Provide the [x, y] coordinate of the cell's center where the given text is located.  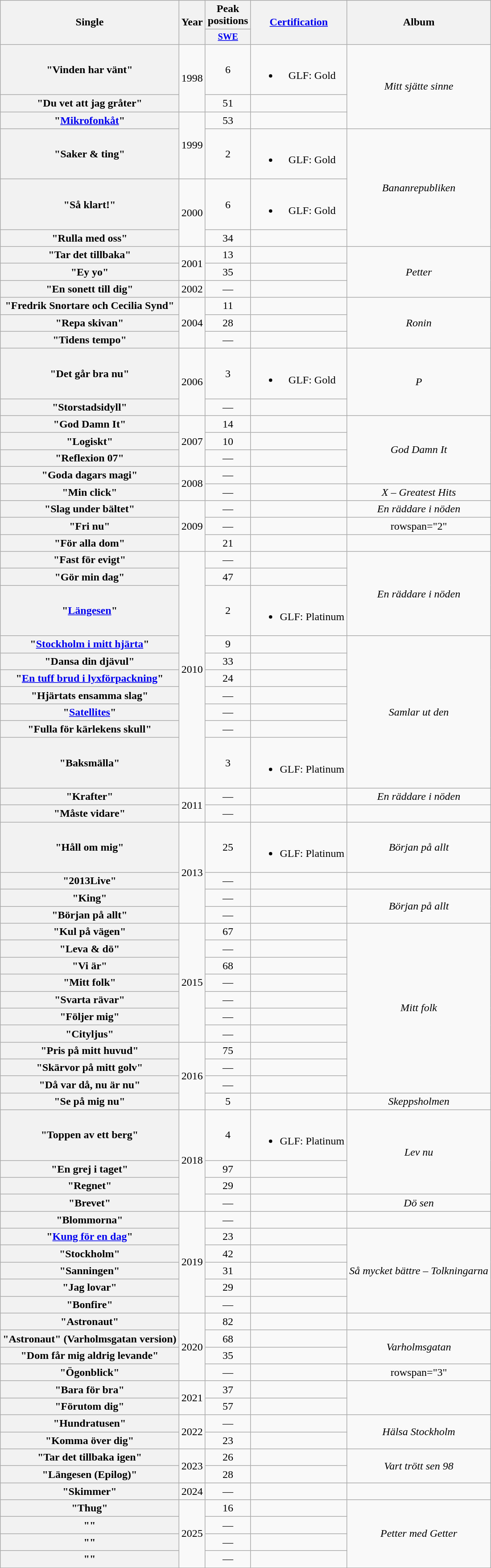
"Fast för evigt" [90, 560]
2004 [192, 323]
"En sonett till dig" [90, 289]
"Jag lovar" [90, 1288]
25 [228, 847]
"Astronaut" [90, 1321]
2007 [192, 441]
67 [228, 932]
"Baksmälla" [90, 762]
"Fredrik Snortare och Cecilia Synd" [90, 306]
"Astronaut" (Varholmsgatan version) [90, 1338]
2000 [192, 213]
2013 [192, 873]
42 [228, 1254]
"Dom får mig aldrig levande" [90, 1355]
Ronin [419, 323]
"Håll om mig" [90, 847]
13 [228, 255]
"Storstadsidyll" [90, 407]
9 [228, 644]
"Skärvor på mitt golv" [90, 1067]
33 [228, 661]
"Tidens tempo" [90, 340]
"Ey yo" [90, 272]
2024 [192, 1491]
"Längesen" [90, 611]
Skeppsholmen [419, 1101]
2019 [192, 1262]
"Vi är" [90, 966]
Lev nu [419, 1152]
"Skimmer" [90, 1491]
"Logiskt" [90, 441]
2006 [192, 382]
"Så klart!" [90, 204]
"Toppen av ett berg" [90, 1135]
Petter med Getter [419, 1534]
X – Greatest Hits [419, 492]
"Mitt folk" [90, 983]
75 [228, 1050]
"Följer mig" [90, 1017]
"Måste vidare" [90, 814]
"Rulla med oss" [90, 238]
Varholmsgatan [419, 1347]
2018 [192, 1161]
"King" [90, 898]
"För alla dom" [90, 543]
"God Damn It" [90, 424]
14 [228, 424]
"Bonfire" [90, 1305]
"Hundratusen" [90, 1424]
37 [228, 1389]
"Thug" [90, 1508]
"Tar det tillbaka" [90, 255]
"Det går bra nu" [90, 374]
2009 [192, 526]
Year [192, 22]
"Reflexion 07" [90, 458]
10 [228, 441]
"Förutom dig" [90, 1406]
2020 [192, 1347]
Mitt sjätte sinne [419, 86]
11 [228, 306]
2021 [192, 1398]
"Svarta rävar" [90, 1000]
"Ögonblick" [90, 1372]
"Repa skivan" [90, 323]
"Fulla för kärlekens skull" [90, 729]
2011 [192, 805]
2025 [192, 1534]
Peak positions [228, 15]
Petter [419, 272]
Mitt folk [419, 1008]
Dö sen [419, 1203]
"Sanningen" [90, 1271]
26 [228, 1457]
"Dansa din djävul" [90, 661]
Certification [299, 22]
"Början på allt" [90, 915]
Hälsa Stockholm [419, 1432]
SWE [228, 37]
rowspan="2" [419, 526]
57 [228, 1406]
"Cityljus" [90, 1033]
P [419, 382]
"Brevet" [90, 1203]
"En grej i taget" [90, 1169]
2001 [192, 263]
"Kung för en dag" [90, 1237]
rowspan="3" [419, 1372]
"Leva & dö" [90, 949]
4 [228, 1135]
2022 [192, 1432]
"Vinden har vänt" [90, 70]
Single [90, 22]
2002 [192, 289]
God Damn It [419, 449]
"En tuff brud i lyxförpackning" [90, 678]
"Krafter" [90, 796]
"Gör min dag" [90, 577]
31 [228, 1271]
Bananrepubliken [419, 188]
Så mycket bättre – Tolkningarna [419, 1271]
1999 [192, 145]
"Se på mig nu" [90, 1101]
2015 [192, 983]
47 [228, 577]
"Mikrofonkåt" [90, 120]
"Längesen (Epilog)" [90, 1474]
"Då var då, nu är nu" [90, 1084]
Album [419, 22]
"Kul på vägen" [90, 932]
"Fri nu" [90, 526]
"Stockholm" [90, 1254]
2008 [192, 484]
53 [228, 120]
"Bara för bra" [90, 1389]
"Goda dagars magi" [90, 475]
2023 [192, 1466]
"Stockholm i mitt hjärta" [90, 644]
"Regnet" [90, 1186]
5 [228, 1101]
2016 [192, 1076]
"Pris på mitt huvud" [90, 1050]
21 [228, 543]
16 [228, 1508]
"Tar det tillbaka igen" [90, 1457]
"Slag under bältet" [90, 509]
"2013Live" [90, 881]
"Blommorna" [90, 1220]
Vart trött sen 98 [419, 1466]
2010 [192, 670]
"Komma över dig" [90, 1440]
51 [228, 103]
"Hjärtats ensamma slag" [90, 695]
82 [228, 1321]
"Saker & ting" [90, 154]
34 [228, 238]
24 [228, 678]
"Du vet att jag gråter" [90, 103]
Samlar ut den [419, 712]
"Satellites" [90, 712]
97 [228, 1169]
"Min click" [90, 492]
1998 [192, 78]
